Pinpoint the cell where the given text exists, returning its (x, y) midpoint coordinate. 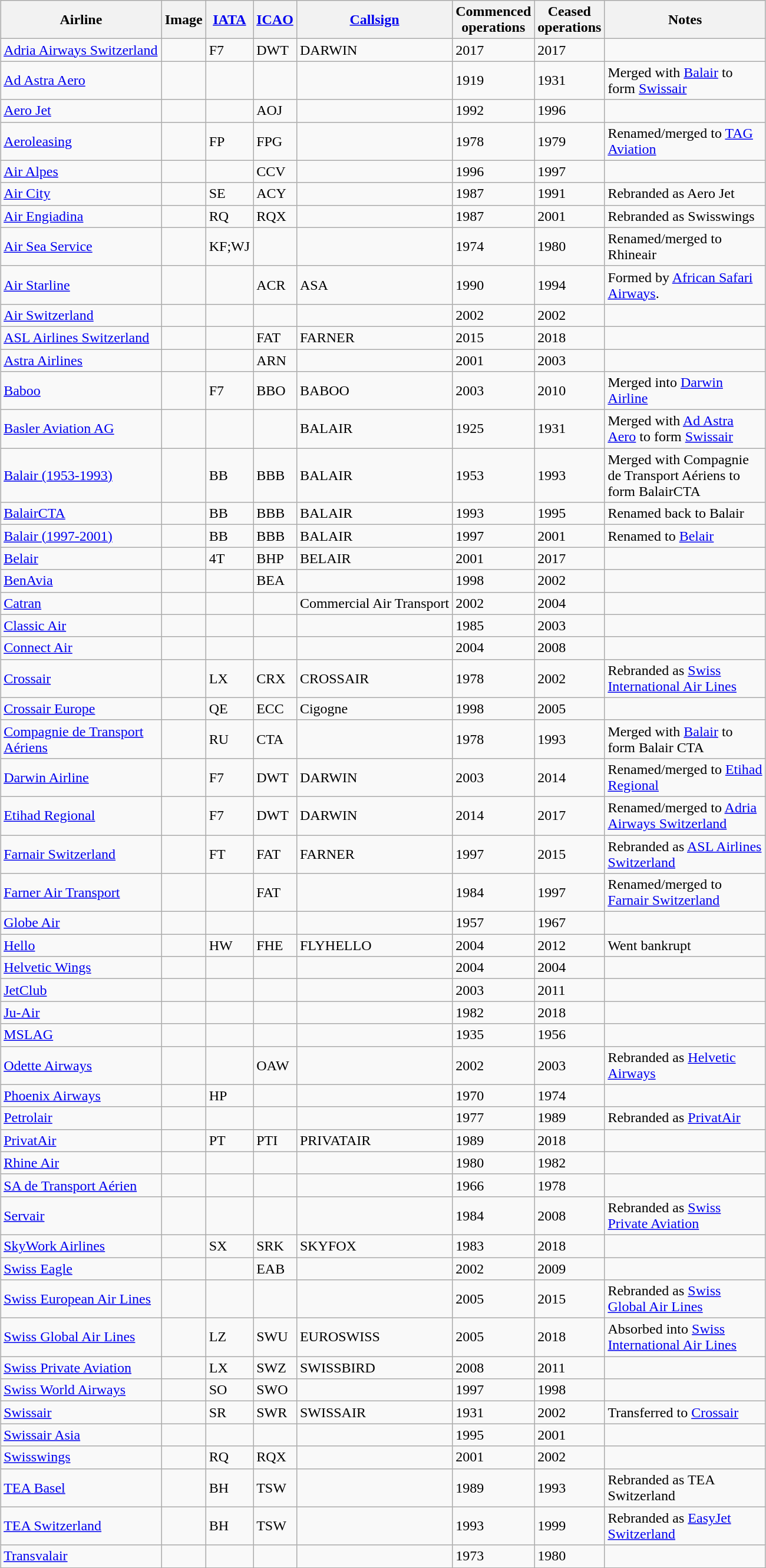
Renamed/merged to Adria Airways Switzerland (685, 815)
1999 (569, 1526)
Formed by African Safari Airways. (685, 285)
Rebranded as ASL Airlines Switzerland (685, 854)
1925 (494, 429)
Air Starline (81, 285)
FHE (275, 945)
Swiss European Air Lines (81, 1299)
SWU (275, 1337)
Helvetic Wings (81, 968)
SRK (275, 1246)
1970 (494, 1096)
1967 (569, 923)
Swiss Global Air Lines (81, 1337)
SWZ (275, 1368)
Merged with Ad Astra Aero to form Swissair (685, 429)
SX (229, 1246)
Crossair (81, 679)
4T (229, 558)
SWISSBIRD (374, 1368)
Airline (81, 20)
1957 (494, 923)
QE (229, 709)
Renamed back to Balair (685, 514)
FP (229, 141)
BHP (275, 558)
SA de Transport Aérien (81, 1185)
1992 (494, 111)
Notes (685, 20)
2009 (569, 1268)
Transvalair (81, 1556)
FT (229, 854)
EUROSWISS (374, 1337)
RU (229, 739)
OAW (275, 1065)
Rebranded as Aero Jet (685, 194)
HW (229, 945)
AOJ (275, 111)
CCV (275, 171)
Merged with Compagnie de Transport Aériens to form BalairCTA (685, 475)
Air Switzerland (81, 315)
MSLAG (81, 1035)
Basler Aviation AG (81, 429)
1994 (569, 285)
Ju-Air (81, 1013)
ASL Airlines Switzerland (81, 338)
ASA (374, 285)
ACY (275, 194)
Belair (81, 558)
Rhine Air (81, 1163)
Servair (81, 1216)
Renamed/merged to TAG Aviation (685, 141)
Hello (81, 945)
Rebranded as Swisswings (685, 216)
Farnair Switzerland (81, 854)
1935 (494, 1035)
LZ (229, 1337)
Absorbed into Swiss International Air Lines (685, 1337)
HP (229, 1096)
JetClub (81, 990)
PT (229, 1140)
SWO (275, 1390)
TEA Basel (81, 1488)
Balair (1997-2001) (81, 536)
SWISSAIR (374, 1412)
Renamed/merged to Etihad Regional (685, 778)
Darwin Airline (81, 778)
Air Sea Service (81, 246)
SE (229, 194)
Merged into Darwin Airline (685, 391)
CTA (275, 739)
Rebranded as Helvetic Airways (685, 1065)
PrivatAir (81, 1140)
2012 (569, 945)
Image (184, 20)
1977 (494, 1118)
SWR (275, 1412)
Merged with Balair to form Swissair (685, 80)
Compagnie de Transport Aériens (81, 739)
Rebranded as Swiss Global Air Lines (685, 1299)
Balair (1953-1993) (81, 475)
Farner Air Transport (81, 893)
Odette Airways (81, 1065)
Commercial Air Transport (374, 603)
ICAO (275, 20)
Cigogne (374, 709)
1985 (494, 626)
Catran (81, 603)
BELAIR (374, 558)
BenAvia (81, 581)
Connect Air (81, 648)
FPG (275, 141)
Swissair Asia (81, 1435)
Rebranded as Swiss Private Aviation (685, 1216)
SkyWork Airlines (81, 1246)
Air Engiadina (81, 216)
Swissair (81, 1412)
Ad Astra Aero (81, 80)
BABOO (374, 391)
1973 (494, 1556)
IATA (229, 20)
1990 (494, 285)
Swisswings (81, 1457)
BBO (275, 391)
SO (229, 1390)
ACR (275, 285)
Swiss World Airways (81, 1390)
SKYFOX (374, 1246)
BalairCTA (81, 514)
Crossair Europe (81, 709)
Transferred to Crossair (685, 1412)
Aero Jet (81, 111)
ECC (275, 709)
Swiss Private Aviation (81, 1368)
Rebranded as EasyJet Switzerland (685, 1526)
KF;WJ (229, 246)
Petrolair (81, 1118)
Renamed to Belair (685, 536)
CRX (275, 679)
PRIVATAIR (374, 1140)
Commencedoperations (494, 20)
Rebranded as TEA Switzerland (685, 1488)
2010 (569, 391)
1966 (494, 1185)
1953 (494, 475)
BEA (275, 581)
Aeroleasing (81, 141)
Phoenix Airways (81, 1096)
Adria Airways Switzerland (81, 50)
ARN (275, 360)
Astra Airlines (81, 360)
Rebranded as PrivatAir (685, 1118)
TEA Switzerland (81, 1526)
Rebranded as Swiss International Air Lines (685, 679)
Globe Air (81, 923)
Ceasedoperations (569, 20)
1983 (494, 1246)
Renamed/merged to Rhineair (685, 246)
Callsign (374, 20)
Baboo (81, 391)
PTI (275, 1140)
SR (229, 1412)
Classic Air (81, 626)
Air Alpes (81, 171)
1979 (569, 141)
Renamed/merged to Farnair Switzerland (685, 893)
FLYHELLO (374, 945)
Merged with Balair to form Balair CTA (685, 739)
CROSSAIR (374, 679)
1919 (494, 80)
Etihad Regional (81, 815)
EAB (275, 1268)
Air City (81, 194)
Went bankrupt (685, 945)
1991 (569, 194)
1956 (569, 1035)
Swiss Eagle (81, 1268)
